From the cell containing the given text, extract its center point as (x, y) coordinate. 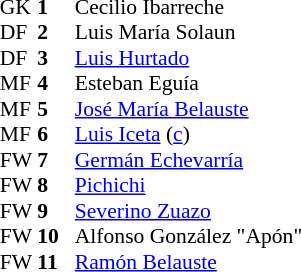
3 (56, 58)
4 (56, 83)
6 (56, 135)
2 (56, 33)
7 (56, 160)
8 (56, 185)
5 (56, 109)
10 (56, 237)
9 (56, 211)
